Provide the [x, y] coordinate of the cell's center where the given text is located.  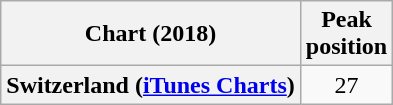
Switzerland (iTunes Charts) [151, 85]
27 [346, 85]
Chart (2018) [151, 34]
Peakposition [346, 34]
